Extract the [X, Y] coordinate from the center of the cell holding the provided text.  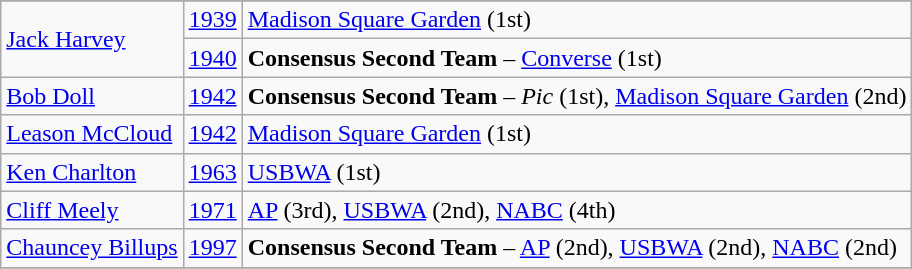
1971 [212, 210]
Jack Harvey [92, 39]
1939 [212, 20]
Bob Doll [92, 96]
1963 [212, 172]
Ken Charlton [92, 172]
Leason McCloud [92, 134]
AP (3rd), USBWA (2nd), NABC (4th) [577, 210]
Chauncey Billups [92, 248]
Consensus Second Team – Converse (1st) [577, 58]
Consensus Second Team – Pic (1st), Madison Square Garden (2nd) [577, 96]
1940 [212, 58]
Consensus Second Team – AP (2nd), USBWA (2nd), NABC (2nd) [577, 248]
Cliff Meely [92, 210]
USBWA (1st) [577, 172]
1997 [212, 248]
